Find where the given text appears and provide that cell's center as [X, Y] coordinate. 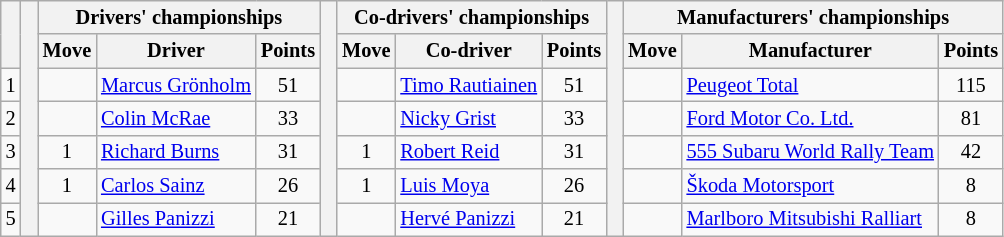
Robert Reid [468, 152]
81 [971, 118]
Marlboro Mitsubishi Ralliart [810, 219]
Gilles Panizzi [176, 219]
42 [971, 152]
Manufacturer [810, 51]
Carlos Sainz [176, 186]
Škoda Motorsport [810, 186]
Luis Moya [468, 186]
Colin McRae [176, 118]
Driver [176, 51]
Hervé Panizzi [468, 219]
5 [11, 219]
Richard Burns [176, 152]
Drivers' championships [179, 17]
Co-driver [468, 51]
555 Subaru World Rally Team [810, 152]
Timo Rautiainen [468, 85]
3 [11, 152]
Nicky Grist [468, 118]
2 [11, 118]
Manufacturers' championships [813, 17]
Co-drivers' championships [472, 17]
Peugeot Total [810, 85]
4 [11, 186]
115 [971, 85]
Ford Motor Co. Ltd. [810, 118]
Marcus Grönholm [176, 85]
